Output the [X, Y] coordinate of the center of the cell containing the given text.  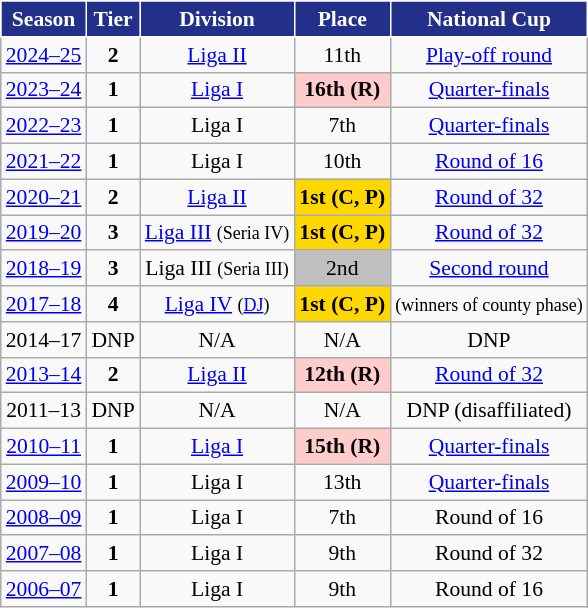
2023–24 [44, 90]
11th [342, 55]
12th (R) [342, 375]
Place [342, 19]
4 [112, 304]
2022–23 [44, 126]
2020–21 [44, 197]
2018–19 [44, 269]
2007–08 [44, 554]
DNP (disaffiliated) [489, 411]
Tier [112, 19]
15th (R) [342, 447]
Season [44, 19]
2019–20 [44, 233]
13th [342, 482]
Play-off round [489, 55]
(winners of county phase) [489, 304]
Liga IV (DJ) [218, 304]
16th (R) [342, 90]
2006–07 [44, 589]
2010–11 [44, 447]
10th [342, 162]
2013–14 [44, 375]
2014–17 [44, 340]
Second round [489, 269]
Liga III (Seria IV) [218, 233]
2nd [342, 269]
Division [218, 19]
2021–22 [44, 162]
Liga III (Seria III) [218, 269]
National Cup [489, 19]
2017–18 [44, 304]
2008–09 [44, 518]
2009–10 [44, 482]
2024–25 [44, 55]
2011–13 [44, 411]
